Return [X, Y] of the center of cell containing provided text 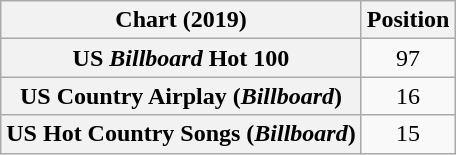
US Country Airplay (Billboard) [181, 96]
US Billboard Hot 100 [181, 58]
16 [408, 96]
97 [408, 58]
Position [408, 20]
US Hot Country Songs (Billboard) [181, 134]
Chart (2019) [181, 20]
15 [408, 134]
